Detect which cell encompasses the target text, then output its (x, y) center coordinate. 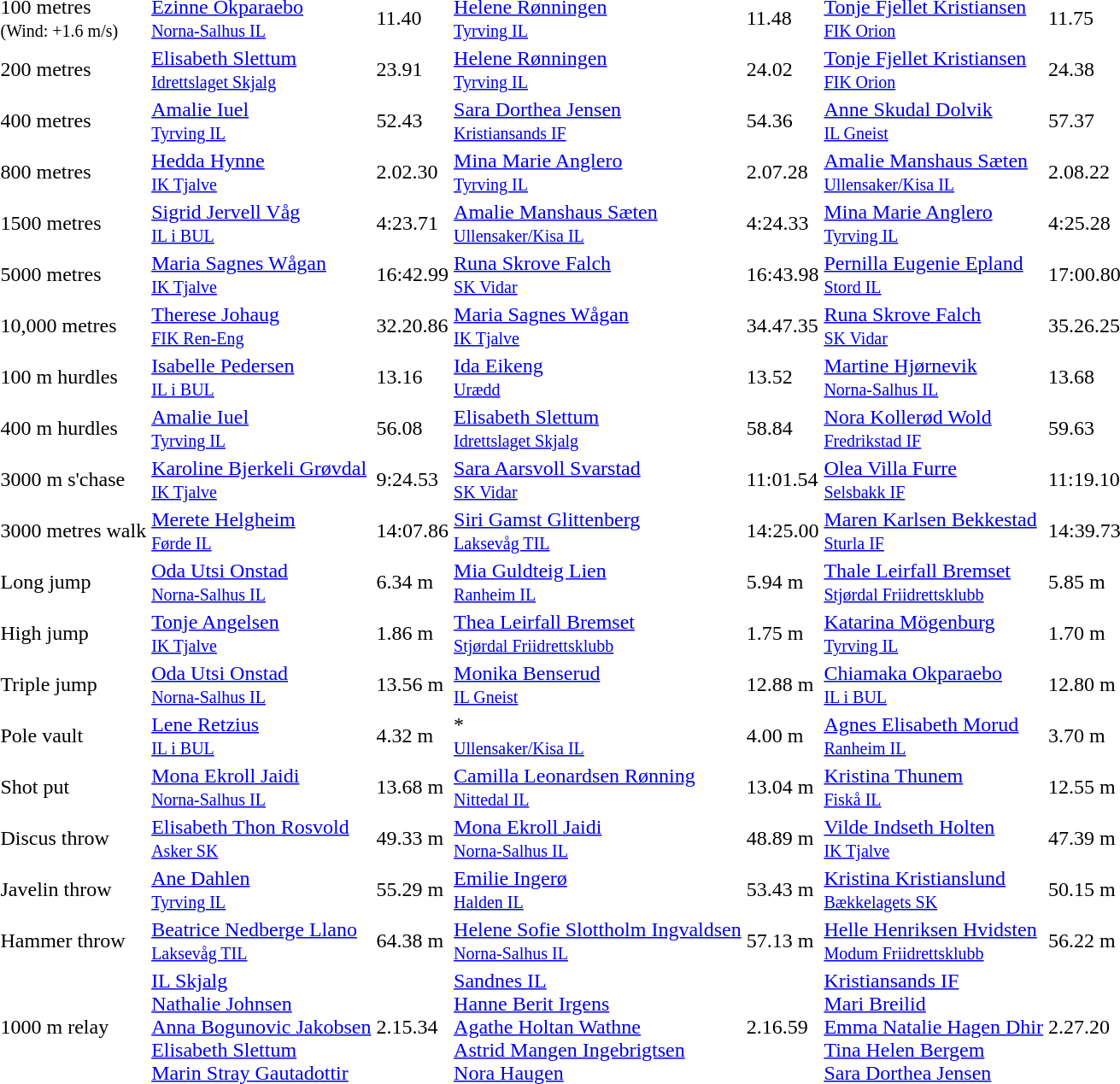
12.88 m (783, 685)
Monika BenserudIL Gneist (598, 685)
9:24.53 (413, 480)
49.33 m (413, 839)
2.02.30 (413, 173)
1.86 m (413, 634)
Mia Guldteig LienRanheim IL (598, 583)
Thea Leirfall BremsetStjørdal Friidrettsklubb (598, 634)
5.94 m (783, 583)
Merete HelgheimFørde IL (261, 531)
1.75 m (783, 634)
Emilie IngerøHalden IL (598, 890)
13.56 m (413, 685)
16:43.98 (783, 275)
Katarina MögenburgTyrving IL (934, 634)
Sara Dorthea JensenKristiansands IF (598, 121)
Kristina KristianslundBækkelagets SK (934, 890)
Olea Villa FurreSelsbakk IF (934, 480)
Thale Leirfall BremsetStjørdal Friidrettsklubb (934, 583)
Vilde Indseth HoltenIK Tjalve (934, 839)
57.13 m (783, 941)
23.91 (413, 70)
Kristina ThunemFiskå IL (934, 788)
Tonje AngelsenIK Tjalve (261, 634)
Ane DahlenTyrving IL (261, 890)
Martine HjørnevikNorna-Salhus IL (934, 378)
Elisabeth Thon RosvoldAsker SK (261, 839)
Ida EikengUrædd (598, 378)
Sigrid Jervell VågIL i BUL (261, 224)
53.43 m (783, 890)
2.07.28 (783, 173)
4.00 m (783, 736)
Helene Sofie Slottholm IngvaldsenNorna-Salhus IL (598, 941)
Anne Skudal DolvikIL Gneist (934, 121)
64.38 m (413, 941)
Agnes Elisabeth MorudRanheim IL (934, 736)
Siri Gamst GlittenbergLaksevåg TIL (598, 531)
Beatrice Nedberge LlanoLaksevåg TIL (261, 941)
13.04 m (783, 788)
Therese JohaugFIK Ren-Eng (261, 326)
52.43 (413, 121)
13.68 m (413, 788)
* Ullensaker/Kisa IL (598, 736)
32.20.86 (413, 326)
14:07.86 (413, 531)
13.52 (783, 378)
11:01.54 (783, 480)
Tonje Fjellet KristiansenFIK Orion (934, 70)
Lene RetziusIL i BUL (261, 736)
Nora Kollerød WoldFredrikstad IF (934, 429)
56.08 (413, 429)
34.47.35 (783, 326)
Helle Henriksen HvidstenModum Friidrettsklubb (934, 941)
6.34 m (413, 583)
14:25.00 (783, 531)
58.84 (783, 429)
Hedda HynneIK Tjalve (261, 173)
54.36 (783, 121)
48.89 m (783, 839)
13.16 (413, 378)
Isabelle PedersenIL i BUL (261, 378)
4.32 m (413, 736)
16:42.99 (413, 275)
4:23.71 (413, 224)
Sara Aarsvoll SvarstadSK Vidar (598, 480)
Karoline Bjerkeli GrøvdalIK Tjalve (261, 480)
Helene RønningenTyrving IL (598, 70)
Pernilla Eugenie EplandStord IL (934, 275)
55.29 m (413, 890)
Chiamaka OkparaeboIL i BUL (934, 685)
Camilla Leonardsen RønningNittedal IL (598, 788)
4:24.33 (783, 224)
Maren Karlsen BekkestadSturla IF (934, 531)
24.02 (783, 70)
